Pinpoint the cell where the given text exists, returning its [x, y] midpoint coordinate. 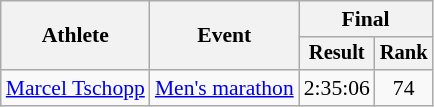
2:35:06 [337, 88]
Final [366, 19]
Event [224, 36]
Men's marathon [224, 88]
74 [404, 88]
Rank [404, 54]
Marcel Tschopp [76, 88]
Result [337, 54]
Athlete [76, 36]
